Extract the [x, y] coordinate from the center of the cell holding the provided text.  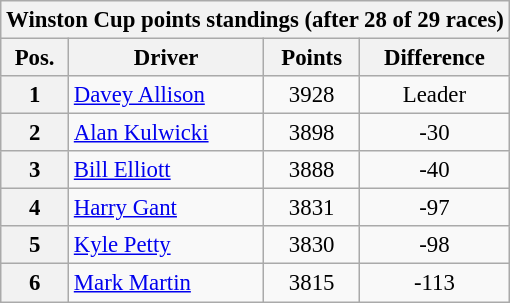
Leader [435, 95]
5 [35, 245]
Davey Allison [166, 95]
6 [35, 283]
Mark Martin [166, 283]
3928 [312, 95]
-30 [435, 133]
3 [35, 170]
Points [312, 58]
-97 [435, 208]
Alan Kulwicki [166, 133]
-98 [435, 245]
3830 [312, 245]
Pos. [35, 58]
1 [35, 95]
3898 [312, 133]
-113 [435, 283]
3831 [312, 208]
-40 [435, 170]
Winston Cup points standings (after 28 of 29 races) [255, 20]
2 [35, 133]
3888 [312, 170]
Bill Elliott [166, 170]
Kyle Petty [166, 245]
Difference [435, 58]
Driver [166, 58]
3815 [312, 283]
4 [35, 208]
Harry Gant [166, 208]
